Detect which cell encompasses the target text, then output its [X, Y] center coordinate. 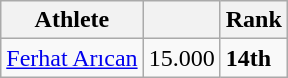
Athlete [72, 20]
14th [254, 58]
Rank [254, 20]
15.000 [182, 58]
Ferhat Arıcan [72, 58]
